From the cell containing the given text, extract its center point as (X, Y) coordinate. 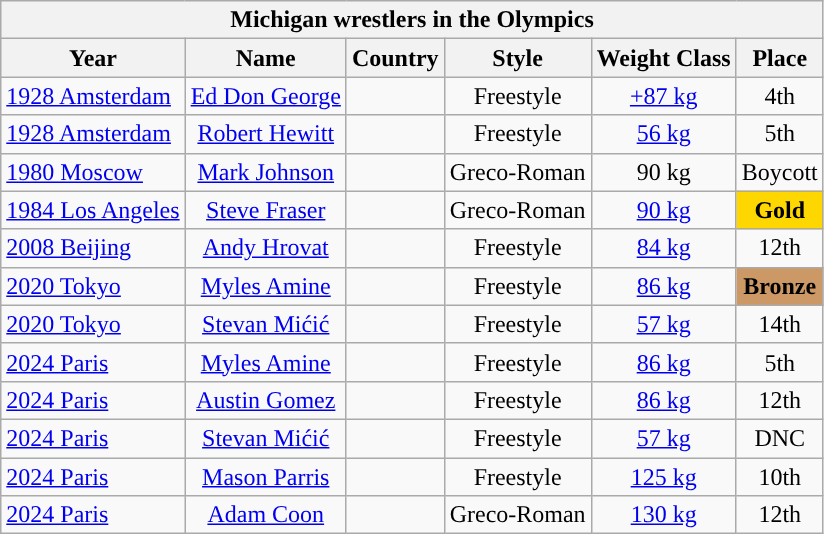
10th (780, 477)
Steve Fraser (266, 210)
Country (395, 58)
Andy Hrovat (266, 248)
1980 Moscow (93, 172)
Adam Coon (266, 515)
Name (266, 58)
Boycott (780, 172)
Michigan wrestlers in the Olympics (412, 20)
2008 Beijing (93, 248)
Mason Parris (266, 477)
+87 kg (664, 96)
Mark Johnson (266, 172)
4th (780, 96)
Ed Don George (266, 96)
Austin Gomez (266, 400)
Bronze (780, 286)
DNC (780, 438)
Gold (780, 210)
1984 Los Angeles (93, 210)
Year (93, 58)
84 kg (664, 248)
Weight Class (664, 58)
Style (518, 58)
14th (780, 324)
56 kg (664, 134)
Place (780, 58)
130 kg (664, 515)
125 kg (664, 477)
Robert Hewitt (266, 134)
